For the text-containing cell, return its midpoint in (X, Y) coordinate format. 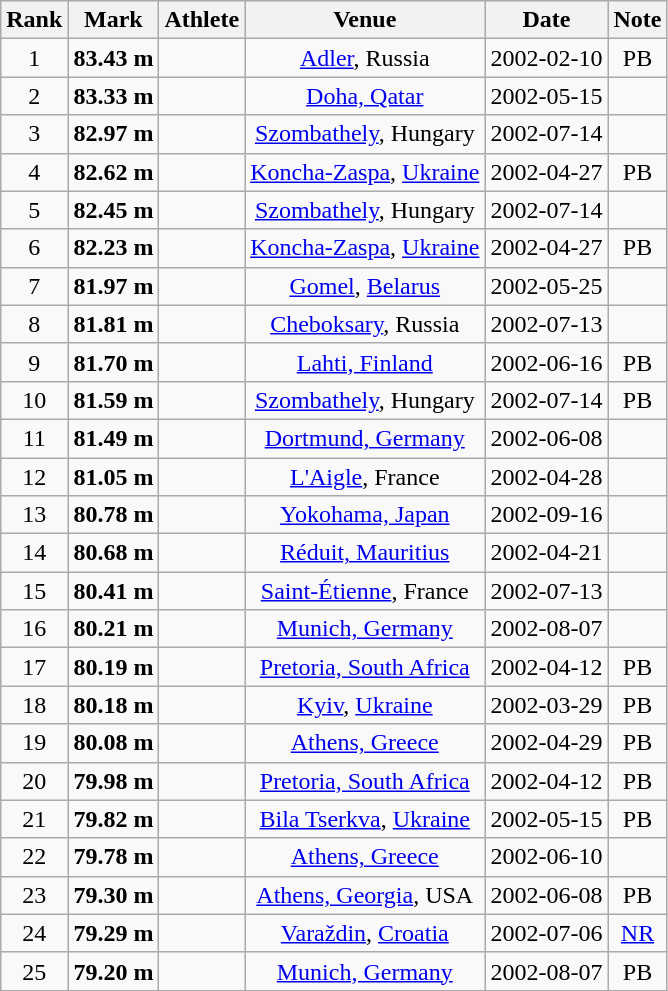
79.20 m (114, 971)
2002-02-10 (546, 58)
2002-09-16 (546, 515)
Doha, Qatar (365, 96)
5 (34, 210)
80.18 m (114, 705)
83.43 m (114, 58)
Saint-Étienne, France (365, 591)
82.62 m (114, 172)
NR (638, 933)
4 (34, 172)
80.19 m (114, 667)
3 (34, 134)
79.30 m (114, 895)
81.05 m (114, 477)
19 (34, 743)
25 (34, 971)
2002-06-16 (546, 362)
Athens, Georgia, USA (365, 895)
10 (34, 400)
79.98 m (114, 781)
82.23 m (114, 248)
81.70 m (114, 362)
2002-04-29 (546, 743)
24 (34, 933)
82.45 m (114, 210)
Kyiv, Ukraine (365, 705)
Mark (114, 20)
2002-04-28 (546, 477)
80.08 m (114, 743)
1 (34, 58)
7 (34, 286)
2002-05-25 (546, 286)
9 (34, 362)
Cheboksary, Russia (365, 324)
81.81 m (114, 324)
23 (34, 895)
81.49 m (114, 438)
80.68 m (114, 553)
15 (34, 591)
2002-03-29 (546, 705)
17 (34, 667)
L'Aigle, France (365, 477)
81.59 m (114, 400)
Note (638, 20)
Rank (34, 20)
12 (34, 477)
Gomel, Belarus (365, 286)
16 (34, 629)
21 (34, 819)
6 (34, 248)
Dortmund, Germany (365, 438)
81.97 m (114, 286)
79.29 m (114, 933)
13 (34, 515)
2002-07-06 (546, 933)
82.97 m (114, 134)
80.41 m (114, 591)
11 (34, 438)
Athlete (202, 20)
79.82 m (114, 819)
Réduit, Mauritius (365, 553)
83.33 m (114, 96)
80.21 m (114, 629)
Lahti, Finland (365, 362)
20 (34, 781)
8 (34, 324)
Adler, Russia (365, 58)
14 (34, 553)
Varaždin, Croatia (365, 933)
2002-06-10 (546, 857)
80.78 m (114, 515)
Venue (365, 20)
2002-04-21 (546, 553)
18 (34, 705)
22 (34, 857)
Bila Tserkva, Ukraine (365, 819)
2 (34, 96)
Date (546, 20)
Yokohama, Japan (365, 515)
79.78 m (114, 857)
